Identify which cell holds the provided text, then report its [X, Y] central coordinate. 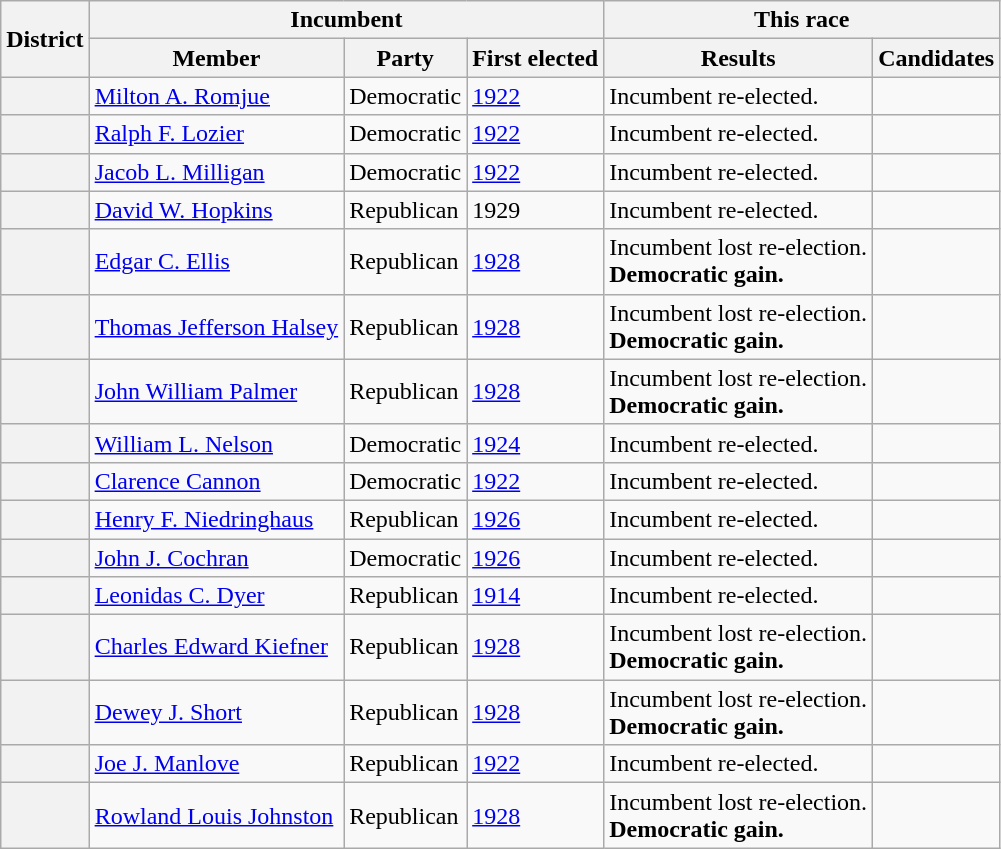
John J. Cochran [216, 557]
Henry F. Niedringhaus [216, 519]
Thomas Jefferson Halsey [216, 326]
Party [406, 58]
First elected [536, 58]
1924 [536, 443]
Member [216, 58]
Rowland Louis Johnston [216, 816]
William L. Nelson [216, 443]
Ralph F. Lozier [216, 134]
John William Palmer [216, 392]
This race [802, 20]
Dewey J. Short [216, 712]
Jacob L. Milligan [216, 172]
Results [738, 58]
Leonidas C. Dyer [216, 596]
Edgar C. Ellis [216, 262]
Candidates [936, 58]
Clarence Cannon [216, 481]
Joe J. Manlove [216, 764]
1914 [536, 596]
Incumbent [346, 20]
David W. Hopkins [216, 210]
Charles Edward Kiefner [216, 648]
1929 [536, 210]
Milton A. Romjue [216, 96]
District [45, 39]
